Search for the cell housing the specified text and yield its [x, y] center coordinate. 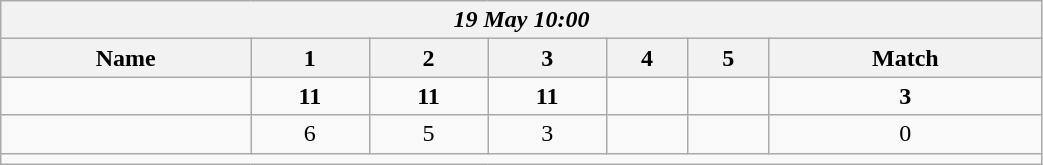
0 [906, 134]
2 [428, 58]
6 [310, 134]
Match [906, 58]
Name [126, 58]
4 [648, 58]
1 [310, 58]
19 May 10:00 [522, 20]
